From the cell containing the given text, extract its center point as [x, y] coordinate. 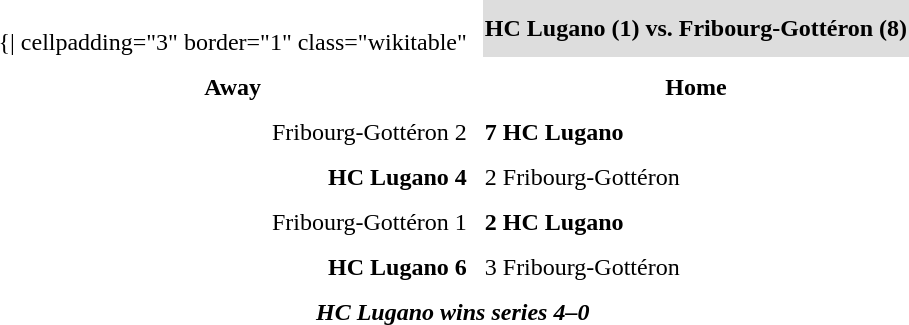
2 Fribourg-Gottéron [696, 177]
3 Fribourg-Gottéron [696, 267]
2 HC Lugano [696, 222]
HC Lugano (1) vs. Fribourg-Gottéron (8) [696, 28]
7 HC Lugano [696, 132]
Home [696, 87]
